Find where the given text appears and provide that cell's center as (x, y) coordinate. 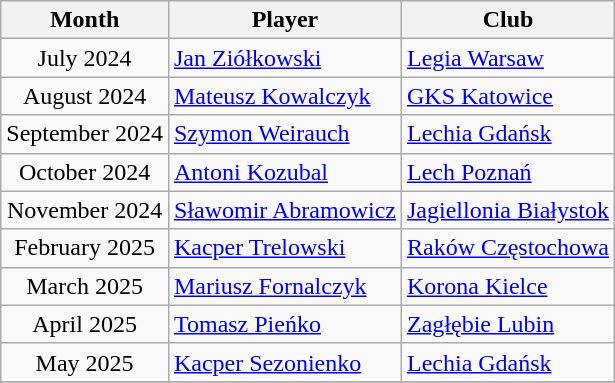
Kacper Sezonienko (284, 362)
GKS Katowice (508, 96)
Szymon Weirauch (284, 134)
Jagiellonia Białystok (508, 210)
Antoni Kozubal (284, 172)
May 2025 (85, 362)
Club (508, 20)
April 2025 (85, 324)
September 2024 (85, 134)
August 2024 (85, 96)
Kacper Trelowski (284, 248)
Month (85, 20)
February 2025 (85, 248)
Raków Częstochowa (508, 248)
November 2024 (85, 210)
Mateusz Kowalczyk (284, 96)
Tomasz Pieńko (284, 324)
Zagłębie Lubin (508, 324)
Sławomir Abramowicz (284, 210)
Mariusz Fornalczyk (284, 286)
Player (284, 20)
Korona Kielce (508, 286)
March 2025 (85, 286)
July 2024 (85, 58)
Jan Ziółkowski (284, 58)
Lech Poznań (508, 172)
October 2024 (85, 172)
Legia Warsaw (508, 58)
